Return the (X, Y) coordinate for the center point of the cell that contains the specified text.  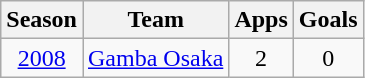
Goals (328, 20)
0 (328, 58)
2008 (42, 58)
Gamba Osaka (155, 58)
Team (155, 20)
Apps (261, 20)
2 (261, 58)
Season (42, 20)
